Provide the [x, y] coordinate of the cell's center where the given text is located.  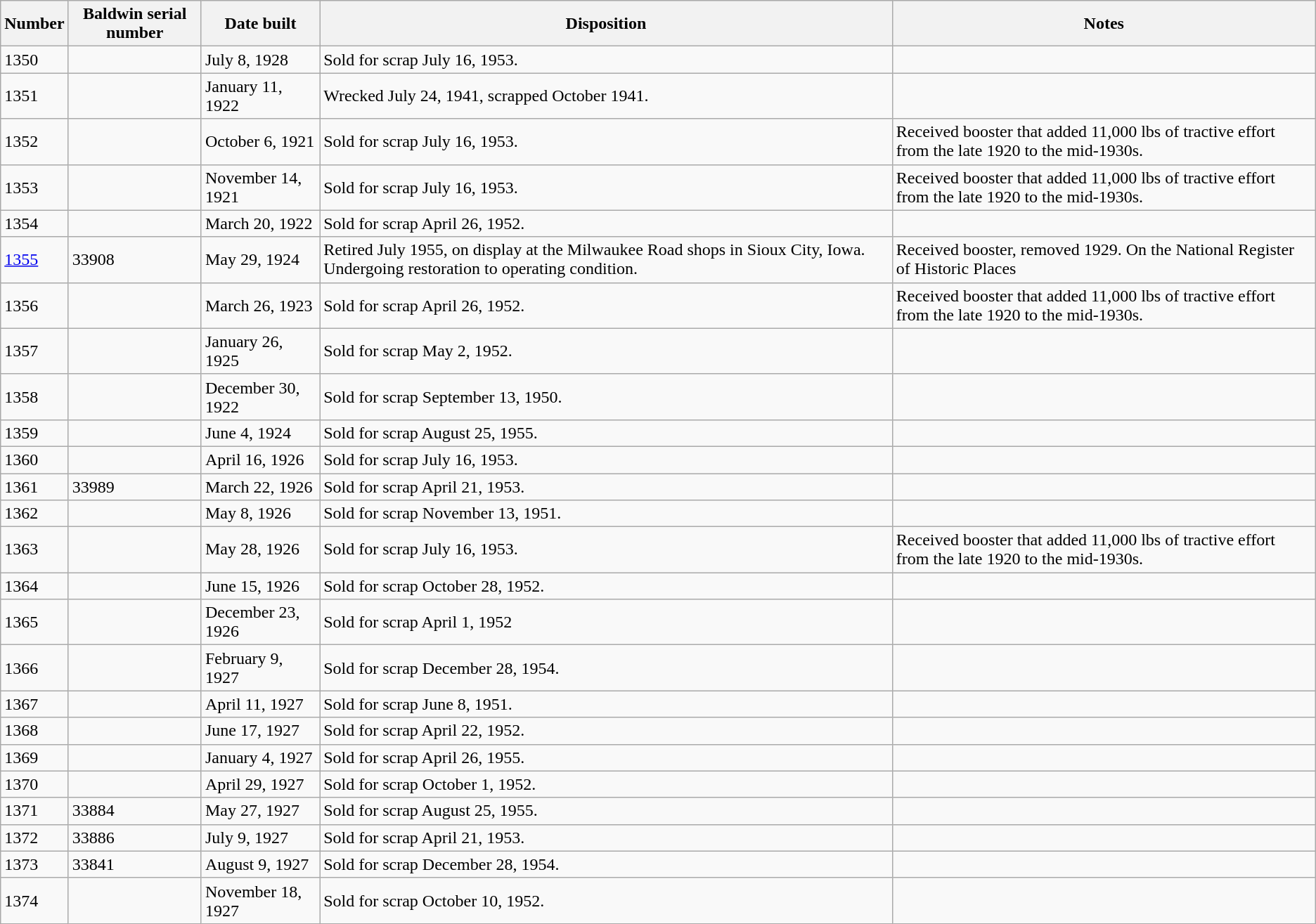
Sold for scrap September 13, 1950. [606, 396]
1373 [34, 864]
Date built [260, 24]
Sold for scrap November 13, 1951. [606, 514]
Retired July 1955, on display at the Milwaukee Road shops in Sioux City, Iowa. Undergoing restoration to operating condition. [606, 260]
1350 [34, 60]
1369 [34, 757]
Sold for scrap June 8, 1951. [606, 704]
33886 [135, 838]
Sold for scrap May 2, 1952. [606, 351]
April 29, 1927 [260, 784]
February 9, 1927 [260, 668]
July 9, 1927 [260, 838]
33989 [135, 487]
May 27, 1927 [260, 811]
January 11, 1922 [260, 96]
November 18, 1927 [260, 901]
April 16, 1926 [260, 460]
June 4, 1924 [260, 433]
Received booster, removed 1929. On the National Register of Historic Places [1104, 260]
August 9, 1927 [260, 864]
Notes [1104, 24]
33908 [135, 260]
1364 [34, 586]
1370 [34, 784]
April 11, 1927 [260, 704]
December 23, 1926 [260, 623]
October 6, 1921 [260, 142]
1365 [34, 623]
June 17, 1927 [260, 731]
33884 [135, 811]
1358 [34, 396]
1356 [34, 305]
1367 [34, 704]
1372 [34, 838]
May 8, 1926 [260, 514]
Sold for scrap October 28, 1952. [606, 586]
December 30, 1922 [260, 396]
1360 [34, 460]
March 26, 1923 [260, 305]
Sold for scrap October 10, 1952. [606, 901]
Sold for scrap April 22, 1952. [606, 731]
June 15, 1926 [260, 586]
1352 [34, 142]
1359 [34, 433]
1368 [34, 731]
1361 [34, 487]
Sold for scrap October 1, 1952. [606, 784]
Sold for scrap April 1, 1952 [606, 623]
33841 [135, 864]
Wrecked July 24, 1941, scrapped October 1941. [606, 96]
1371 [34, 811]
March 22, 1926 [260, 487]
1351 [34, 96]
1354 [34, 223]
1366 [34, 668]
January 26, 1925 [260, 351]
1353 [34, 187]
1355 [34, 260]
January 4, 1927 [260, 757]
Baldwin serial number [135, 24]
May 28, 1926 [260, 549]
Disposition [606, 24]
March 20, 1922 [260, 223]
May 29, 1924 [260, 260]
Number [34, 24]
July 8, 1928 [260, 60]
1363 [34, 549]
Sold for scrap April 26, 1955. [606, 757]
1374 [34, 901]
November 14, 1921 [260, 187]
1357 [34, 351]
1362 [34, 514]
